From the cell containing the given text, extract its center point as [X, Y] coordinate. 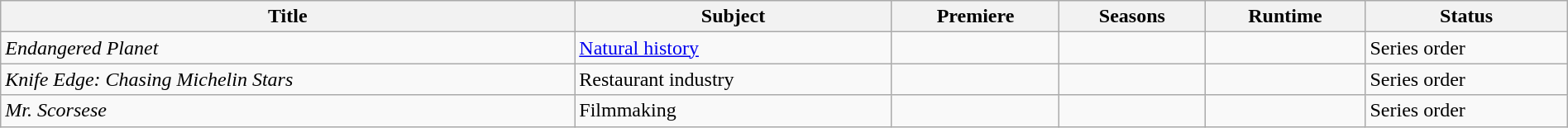
Subject [733, 17]
Natural history [733, 48]
Knife Edge: Chasing Michelin Stars [288, 79]
Restaurant industry [733, 79]
Status [1466, 17]
Endangered Planet [288, 48]
Seasons [1132, 17]
Title [288, 17]
Premiere [976, 17]
Runtime [1285, 17]
Filmmaking [733, 111]
Mr. Scorsese [288, 111]
